Search for the cell housing the specified text and yield its (X, Y) center coordinate. 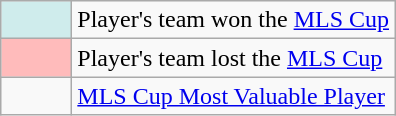
MLS Cup Most Valuable Player (234, 96)
Player's team lost the MLS Cup (234, 58)
Player's team won the MLS Cup (234, 20)
